From the cell containing the given text, extract its center point as [X, Y] coordinate. 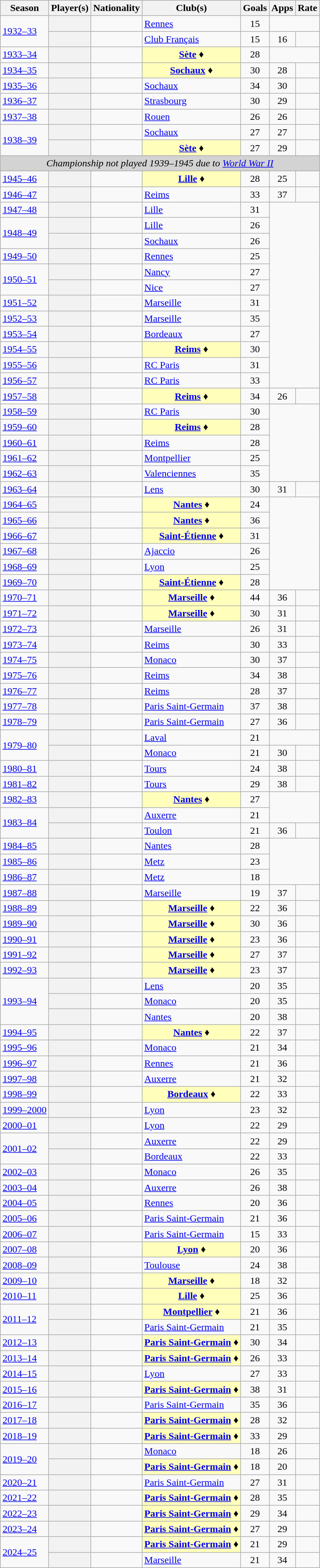
Toulon [192, 830]
1953–54 [24, 334]
1945–46 [24, 179]
1990–91 [24, 939]
19 [255, 892]
1967–68 [24, 551]
2015–16 [24, 1389]
2007–08 [24, 1250]
1970–71 [24, 598]
2009–10 [24, 1281]
1935–36 [24, 86]
Montpellier [192, 458]
2021–22 [24, 1498]
2001–02 [24, 1148]
1947–48 [24, 210]
Goals [255, 8]
1937–38 [24, 117]
2000–01 [24, 1125]
Nationality [117, 8]
1985–86 [24, 861]
1958–59 [24, 411]
1994–95 [24, 1032]
1978–79 [24, 722]
1993–94 [24, 1001]
2014–15 [24, 1374]
1987–88 [24, 892]
2022–23 [24, 1513]
1948–49 [24, 233]
1960–61 [24, 442]
1971–72 [24, 613]
1955–56 [24, 365]
2023–24 [24, 1529]
Nancy [192, 272]
1965–66 [24, 520]
Nice [192, 287]
1936–37 [24, 101]
Laval [192, 738]
1956–57 [24, 380]
44 [255, 598]
1982–83 [24, 799]
1968–69 [24, 567]
2024–25 [24, 1552]
1992–93 [24, 970]
Strasbourg [192, 101]
1950–51 [24, 280]
Season [24, 8]
Rouen [192, 117]
Lyon ♦ [192, 1250]
1934–35 [24, 70]
2002–03 [24, 1172]
1986–87 [24, 877]
1932–33 [24, 31]
1972–73 [24, 629]
1969–70 [24, 582]
1946–47 [24, 194]
2020–21 [24, 1482]
2005–06 [24, 1219]
2012–13 [24, 1343]
1999–2000 [24, 1110]
1954–55 [24, 349]
1961–62 [24, 458]
1962–63 [24, 474]
2017–18 [24, 1420]
1988–89 [24, 908]
1980–81 [24, 769]
2011–12 [24, 1319]
1951–52 [24, 303]
Club(s) [192, 8]
Rate [307, 8]
1991–92 [24, 955]
1964–65 [24, 505]
1989–90 [24, 923]
1966–67 [24, 536]
2016–17 [24, 1405]
1995–96 [24, 1048]
1959–60 [24, 427]
1974–75 [24, 660]
2019–20 [24, 1459]
16 [282, 39]
Championship not played 1939–1945 due to World War II [160, 163]
1957–58 [24, 396]
1976–77 [24, 691]
Valenciennes [192, 474]
1949–50 [24, 256]
Montpellier ♦ [192, 1312]
2010–11 [24, 1296]
2004–05 [24, 1203]
1997–98 [24, 1079]
2013–14 [24, 1358]
1996–97 [24, 1063]
1973–74 [24, 644]
1933–34 [24, 55]
1975–76 [24, 675]
1938–39 [24, 140]
Bordeaux ♦ [192, 1094]
Sochaux ♦ [192, 70]
Apps [282, 8]
1984–85 [24, 846]
2003–04 [24, 1188]
2018–19 [24, 1435]
1998–99 [24, 1094]
2008–09 [24, 1265]
1977–78 [24, 707]
2006–07 [24, 1234]
1981–82 [24, 784]
Toulouse [192, 1265]
1963–64 [24, 489]
Player(s) [70, 8]
Club Français [192, 39]
Ajaccio [192, 551]
1979–80 [24, 745]
1983–84 [24, 823]
1952–53 [24, 318]
